Extract the (X, Y) coordinate from the center of the cell holding the provided text.  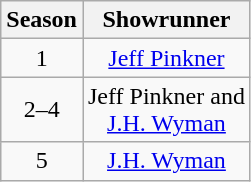
Jeff Pinkner andJ.H. Wyman (166, 110)
5 (42, 161)
2–4 (42, 110)
1 (42, 58)
Season (42, 20)
J.H. Wyman (166, 161)
Showrunner (166, 20)
Jeff Pinkner (166, 58)
